For the text-containing cell, return its midpoint in (x, y) coordinate format. 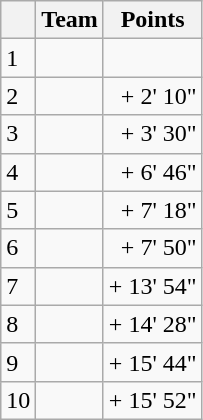
+ 15' 44" (152, 362)
Team (70, 20)
7 (18, 286)
+ 14' 28" (152, 324)
8 (18, 324)
Points (152, 20)
+ 2' 10" (152, 96)
+ 15' 52" (152, 400)
+ 6' 46" (152, 172)
2 (18, 96)
4 (18, 172)
+ 7' 50" (152, 248)
5 (18, 210)
9 (18, 362)
1 (18, 58)
10 (18, 400)
+ 3' 30" (152, 134)
+ 7' 18" (152, 210)
6 (18, 248)
3 (18, 134)
+ 13' 54" (152, 286)
